Determine the (X, Y) coordinate at the center of the cell enclosing the given text.  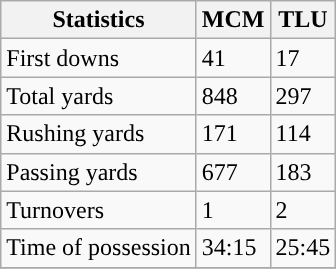
114 (303, 134)
2 (303, 210)
Time of possession (99, 248)
677 (233, 172)
41 (233, 58)
MCM (233, 20)
34:15 (233, 248)
Rushing yards (99, 134)
1 (233, 210)
297 (303, 96)
First downs (99, 58)
Total yards (99, 96)
TLU (303, 20)
Statistics (99, 20)
848 (233, 96)
171 (233, 134)
Passing yards (99, 172)
25:45 (303, 248)
Turnovers (99, 210)
17 (303, 58)
183 (303, 172)
